Locate the cell with the specified text and output its [x, y] center coordinate. 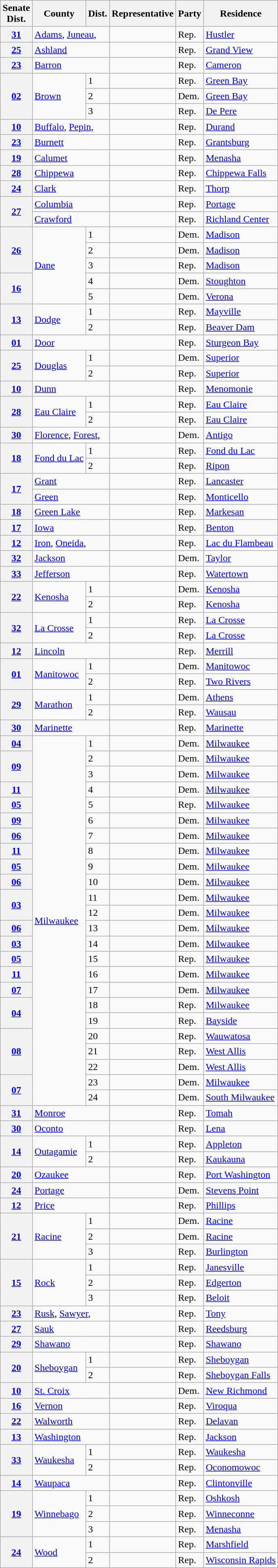
Port Washington [241, 1174]
Lincoln [71, 651]
Adams, Juneau, [71, 34]
Iowa [71, 528]
08 [16, 1051]
Dunn [71, 389]
Lancaster [241, 481]
Stoughton [241, 281]
Sheboygan Falls [241, 1375]
Wood [59, 1552]
26 [16, 250]
Sauk [71, 1329]
6 [98, 820]
Merrill [241, 651]
Wisconsin Rapids [241, 1560]
Rock [59, 1283]
Grant [71, 481]
Winneconne [241, 1514]
Richland Center [241, 219]
Stevens Point [241, 1190]
Appleton [241, 1144]
Two Rivers [241, 681]
Ozaukee [71, 1174]
SenateDist. [16, 14]
Burnett [71, 142]
Verona [241, 296]
Cameron [241, 65]
Calumet [71, 157]
Hustler [241, 34]
7 [98, 836]
Door [71, 343]
9 [98, 866]
Beloit [241, 1298]
Tomah [241, 1113]
Phillips [241, 1206]
Marathon [59, 704]
Chippewa [71, 173]
Dist. [98, 14]
De Pere [241, 111]
Clark [71, 188]
Marshfield [241, 1545]
Tony [241, 1313]
Menomonie [241, 389]
Residence [241, 14]
Price [71, 1206]
Dodge [59, 319]
Monticello [241, 497]
St. Croix [71, 1390]
Lac du Flambeau [241, 543]
Grantsburg [241, 142]
Winnebago [59, 1514]
Ashland [71, 50]
Washington [71, 1437]
Crawford [71, 219]
South Milwaukee [241, 1098]
Watertown [241, 574]
Thorp [241, 188]
Wausau [241, 713]
Kaukauna [241, 1159]
Markesan [241, 512]
Vernon [71, 1406]
Waupaca [71, 1483]
Clintonville [241, 1483]
Jefferson [71, 574]
Iron, Oneida, [71, 543]
Burlington [241, 1252]
Ripon [241, 466]
Wauwatosa [241, 1036]
Beaver Dam [241, 327]
Florence, Forest, [71, 435]
Mayville [241, 312]
8 [98, 851]
Douglas [59, 366]
Bayside [241, 1021]
Party [190, 14]
Green [71, 497]
Athens [241, 697]
Oconomowoc [241, 1468]
Delavan [241, 1421]
Durand [241, 127]
Brown [59, 96]
Benton [241, 528]
Viroqua [241, 1406]
Monroe [71, 1113]
Walworth [71, 1421]
Lena [241, 1128]
Representative [143, 14]
Chippewa Falls [241, 173]
Oshkosh [241, 1498]
Rusk, Sawyer, [71, 1313]
Janesville [241, 1267]
02 [16, 96]
Outagamie [59, 1151]
Edgerton [241, 1283]
Antigo [241, 435]
Dane [59, 266]
Green Lake [71, 512]
County [59, 14]
Barron [71, 65]
Oconto [71, 1128]
Reedsburg [241, 1329]
New Richmond [241, 1390]
Buffalo, Pepin, [71, 127]
Columbia [71, 204]
Grand View [241, 50]
Taylor [241, 558]
Sturgeon Bay [241, 343]
